Determine the (X, Y) coordinate at the center of the cell enclosing the given text.  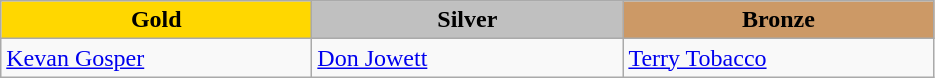
Kevan Gosper (156, 58)
Gold (156, 20)
Don Jowett (468, 58)
Bronze (778, 20)
Silver (468, 20)
Terry Tobacco (778, 58)
